Locate the cell with the specified text and output its (x, y) center coordinate. 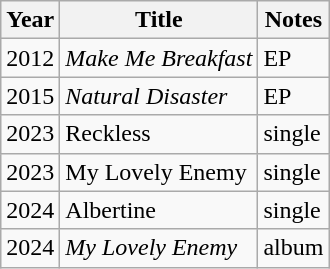
Make Me Breakfast (159, 58)
Reckless (159, 134)
2012 (30, 58)
Title (159, 20)
Notes (294, 20)
album (294, 248)
Natural Disaster (159, 96)
2015 (30, 96)
Year (30, 20)
Albertine (159, 210)
